Return [X, Y] of the center of cell containing provided text 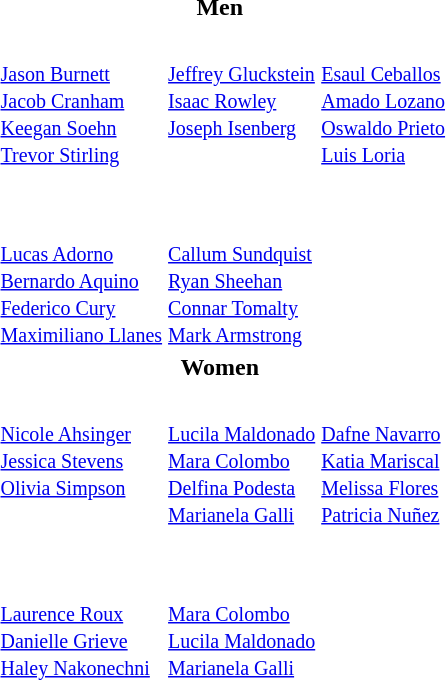
Lucila MaldonadoMara ColomboDelfina PodestaMarianela Galli [242, 460]
Jeffrey GlucksteinIsaac RowleyJoseph Isenberg [242, 100]
Callum SundquistRyan SheehanConnar TomaltyMark Armstrong [242, 280]
